Search for the cell housing the specified text and yield its (X, Y) center coordinate. 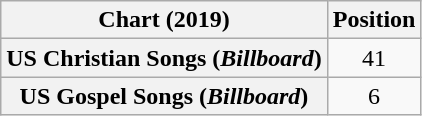
US Gospel Songs (Billboard) (164, 96)
6 (374, 96)
US Christian Songs (Billboard) (164, 58)
41 (374, 58)
Chart (2019) (164, 20)
Position (374, 20)
